Locate the cell with the specified text and output its [X, Y] center coordinate. 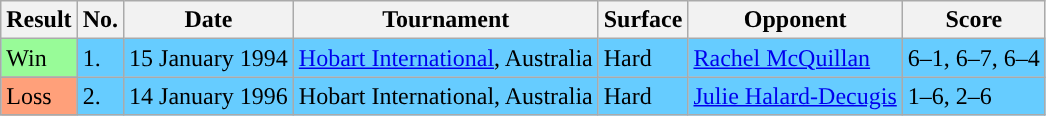
Result [39, 20]
2. [100, 96]
Tournament [446, 20]
Loss [39, 96]
Rachel McQuillan [795, 58]
15 January 1994 [209, 58]
Score [974, 20]
1–6, 2–6 [974, 96]
Win [39, 58]
No. [100, 20]
Date [209, 20]
Opponent [795, 20]
6–1, 6–7, 6–4 [974, 58]
Julie Halard-Decugis [795, 96]
14 January 1996 [209, 96]
1. [100, 58]
Surface [643, 20]
